Detect which cell encompasses the target text, then output its (X, Y) center coordinate. 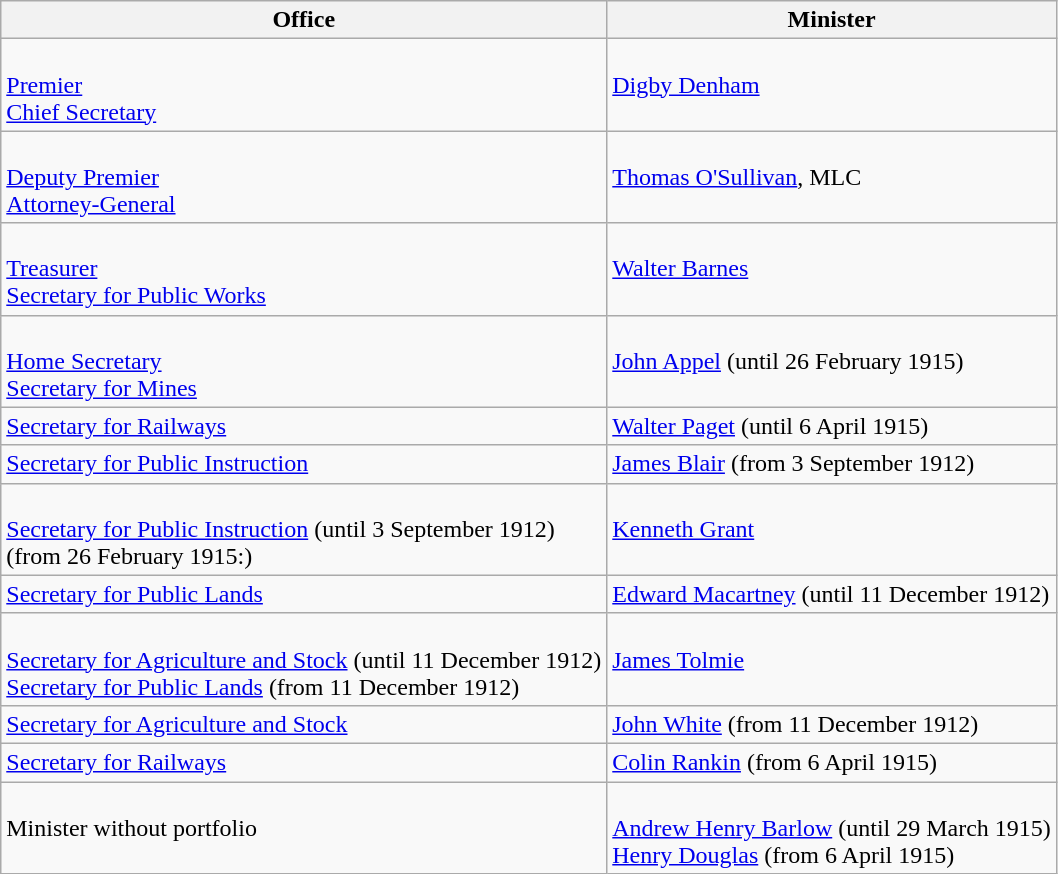
Kenneth Grant (832, 529)
Minister (832, 20)
Walter Barnes (832, 269)
Home Secretary Secretary for Mines (304, 361)
Digby Denham (832, 85)
Secretary for Agriculture and Stock (304, 724)
Treasurer Secretary for Public Works (304, 269)
Secretary for Agriculture and Stock (until 11 December 1912) Secretary for Public Lands (from 11 December 1912) (304, 659)
Edward Macartney (until 11 December 1912) (832, 594)
Deputy Premier Attorney-General (304, 177)
John Appel (until 26 February 1915) (832, 361)
Minister without portfolio (304, 828)
Office (304, 20)
James Blair (from 3 September 1912) (832, 464)
John White (from 11 December 1912) (832, 724)
Secretary for Public Lands (304, 594)
Walter Paget (until 6 April 1915) (832, 426)
James Tolmie (832, 659)
Secretary for Public Instruction (304, 464)
Colin Rankin (from 6 April 1915) (832, 762)
Andrew Henry Barlow (until 29 March 1915) Henry Douglas (from 6 April 1915) (832, 828)
Thomas O'Sullivan, MLC (832, 177)
Premier Chief Secretary (304, 85)
Secretary for Public Instruction (until 3 September 1912)(from 26 February 1915:) (304, 529)
